Pinpoint the cell where the given text exists, returning its [X, Y] midpoint coordinate. 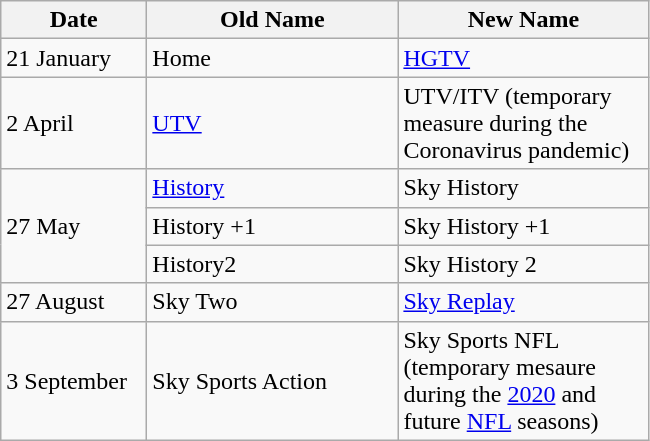
21 January [74, 58]
Sky History [524, 188]
History +1 [272, 226]
Sky Replay [524, 302]
HGTV [524, 58]
New Name [524, 20]
2 April [74, 123]
Date [74, 20]
UTV [272, 123]
Home [272, 58]
History [272, 188]
History2 [272, 264]
UTV/ITV (temporary measure during the Coronavirus pandemic) [524, 123]
Sky Sports NFL (temporary mesaure during the 2020 and future NFL seasons) [524, 380]
27 August [74, 302]
Sky History +1 [524, 226]
27 May [74, 226]
Sky Two [272, 302]
Old Name [272, 20]
3 September [74, 380]
Sky History 2 [524, 264]
Sky Sports Action [272, 380]
